For the text-containing cell, return its midpoint in (x, y) coordinate format. 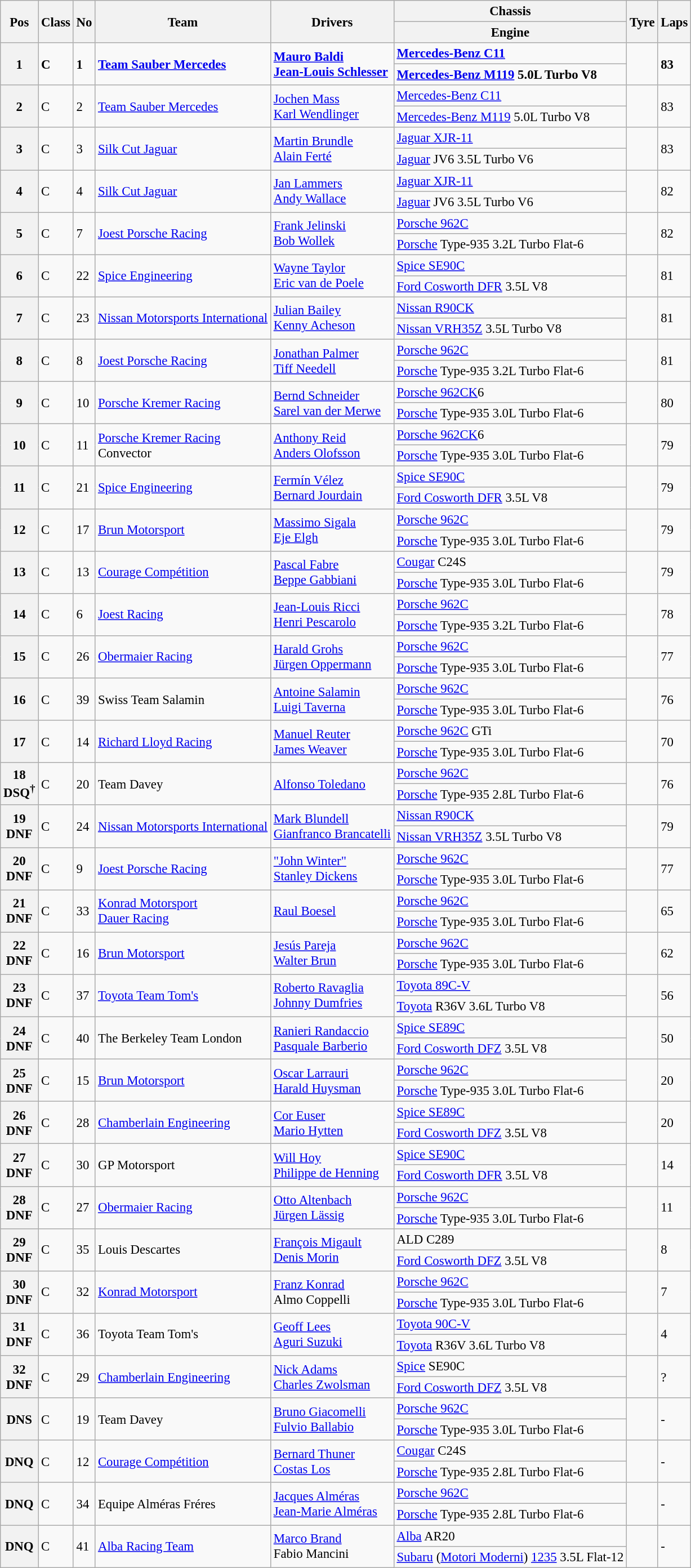
40 (84, 1037)
70 (675, 741)
29 (84, 1377)
"John Winter" Stanley Dickens (332, 868)
Massimo Sigala Eje Elgh (332, 529)
26DNF (19, 1123)
34 (84, 1504)
Martin Brundle Alain Ferté (332, 149)
22DNF (19, 953)
Roberto Ravaglia Johnny Dumfries (332, 996)
50 (675, 1037)
36 (84, 1335)
Alba Racing Team (183, 1547)
Konrad Motorsport (183, 1292)
Antoine Salamin Luigi Taverna (332, 700)
Joest Racing (183, 615)
22 (84, 276)
27DNF (19, 1165)
Bernard Thuner Costas Los (332, 1461)
24 (84, 827)
41 (84, 1547)
Raul Boesel (332, 911)
Jean-Louis Ricci Henri Pescarolo (332, 615)
37 (84, 996)
Alba AR20 (510, 1536)
31DNF (19, 1335)
Cor Euser Mario Hytten (332, 1123)
Toyota 89C-V (510, 985)
Laps (675, 21)
33 (84, 911)
Equipe Alméras Fréres (183, 1504)
Jonathan Palmer Tiff Needell (332, 360)
DNS (19, 1419)
21DNF (19, 911)
Pos (19, 21)
ALD C289 (510, 1239)
Porsche Kremer Racing Convector (183, 445)
Jan Lammers Andy Wallace (332, 191)
Nick Adams Charles Zwolsman (332, 1377)
21 (84, 488)
GP Motorsport (183, 1165)
Anthony Reid Anders Olofsson (332, 445)
Bernd Schneider Sarel van der Merwe (332, 403)
Class (56, 21)
Pascal Fabre Beppe Gabbiani (332, 572)
19 (84, 1419)
Subaru (Motori Moderni) 1235 3.5L Flat-12 (510, 1557)
Oscar Larrauri Harald Huysman (332, 1080)
? (675, 1377)
Marco Brand Fabio Mancini (332, 1547)
80 (675, 403)
François Migault Denis Morin (332, 1249)
Tyre (642, 21)
30 (84, 1165)
Wayne Taylor Eric van de Poele (332, 276)
Jacques Alméras Jean-Marie Alméras (332, 1504)
18DSQ† (19, 784)
Mauro Baldi Jean-Louis Schlesser (332, 64)
Louis Descartes (183, 1249)
Toyota 90C-V (510, 1324)
Harald Grohs Jürgen Oppermann (332, 657)
29DNF (19, 1249)
26 (84, 657)
35 (84, 1249)
Chassis (510, 11)
Team (183, 21)
Franz Konrad Almo Coppelli (332, 1292)
28 (84, 1123)
32 (84, 1292)
25DNF (19, 1080)
Frank Jelinski Bob Wollek (332, 233)
27 (84, 1208)
5 (19, 233)
The Berkeley Team London (183, 1037)
Manuel Reuter James Weaver (332, 741)
Swiss Team Salamin (183, 700)
24DNF (19, 1037)
28DNF (19, 1208)
78 (675, 615)
23DNF (19, 996)
23 (84, 318)
Jochen Mass Karl Wendlinger (332, 106)
Fermín Vélez Bernard Jourdain (332, 488)
Jesús Pareja Walter Brun (332, 953)
39 (84, 700)
19DNF (19, 827)
Geoff Lees Aguri Suzuki (332, 1335)
Mark Blundell Gianfranco Brancatelli (332, 827)
65 (675, 911)
Engine (510, 33)
Bruno Giacomelli Fulvio Ballabio (332, 1419)
Julian Bailey Kenny Acheson (332, 318)
Alfonso Toledano (332, 784)
56 (675, 996)
Porsche Kremer Racing (183, 403)
Otto Altenbach Jürgen Lässig (332, 1208)
Ranieri Randaccio Pasquale Barberio (332, 1037)
No (84, 21)
30DNF (19, 1292)
Richard Lloyd Racing (183, 741)
Konrad Motorsport Dauer Racing (183, 911)
Drivers (332, 21)
32DNF (19, 1377)
20DNF (19, 868)
62 (675, 953)
Will Hoy Philippe de Henning (332, 1165)
Porsche 962C GTi (510, 731)
